Capture the cell that displays the provided text and extract its [X, Y] central coordinate. 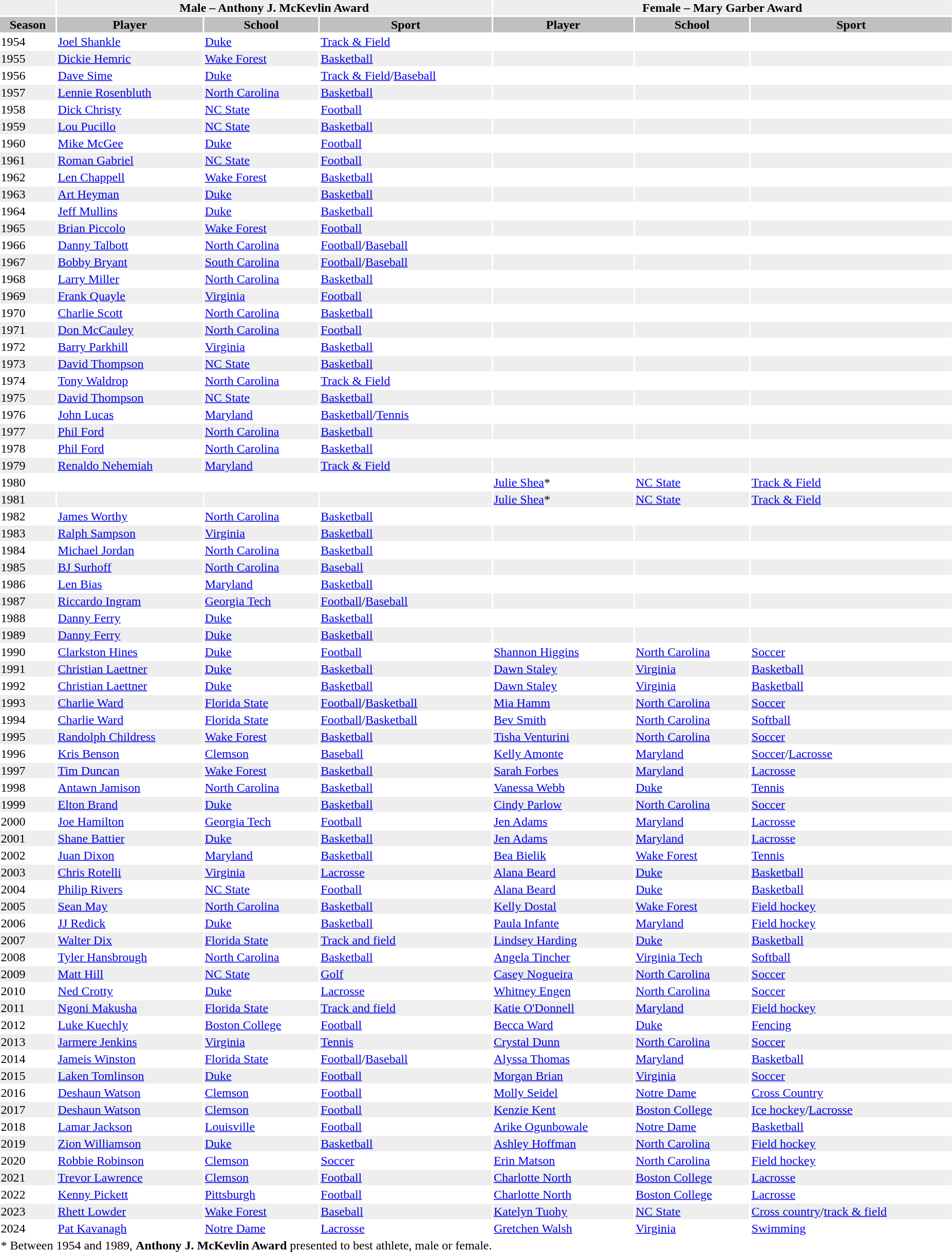
1990 [28, 652]
1976 [28, 415]
Trevor Lawrence [129, 1178]
Track & Field/Baseball [406, 76]
1996 [28, 754]
1975 [28, 398]
Ice hockey/Lacrosse [851, 1110]
1970 [28, 313]
Don McCauley [129, 330]
2023 [28, 1211]
Kelly Dostal [563, 906]
Philip Rivers [129, 889]
Fencing [851, 1025]
1992 [28, 686]
1964 [28, 211]
Randolph Childress [129, 737]
1956 [28, 76]
1987 [28, 601]
2020 [28, 1161]
Mia Hamm [563, 703]
1989 [28, 635]
Erin Matson [563, 1161]
Pat Kavanagh [129, 1228]
Jarmere Jenkins [129, 1042]
2021 [28, 1178]
Barry Parkhill [129, 347]
2006 [28, 923]
Vanessa Webb [563, 788]
2022 [28, 1194]
1958 [28, 109]
Michael Jordan [129, 550]
John Lucas [129, 415]
1991 [28, 669]
Ngoni Makusha [129, 1008]
2010 [28, 991]
Dickie Hemric [129, 59]
2013 [28, 1042]
1959 [28, 126]
Lou Pucillo [129, 126]
1962 [28, 177]
2005 [28, 906]
Crystal Dunn [563, 1042]
1961 [28, 160]
1957 [28, 92]
Jeff Mullins [129, 211]
Kris Benson [129, 754]
Dave Sime [129, 76]
1971 [28, 330]
Zion Williamson [129, 1144]
1981 [28, 499]
Lindsey Harding [563, 940]
1995 [28, 737]
2024 [28, 1228]
Frank Quayle [129, 296]
James Worthy [129, 516]
1988 [28, 618]
1972 [28, 347]
Morgan Brian [563, 1076]
Charlie Scott [129, 313]
1986 [28, 584]
2009 [28, 974]
Golf [406, 974]
Becca Ward [563, 1025]
2018 [28, 1127]
2003 [28, 872]
2017 [28, 1110]
2004 [28, 889]
Pittsburgh [261, 1194]
1965 [28, 228]
Female – Mary Garber Award [722, 8]
Art Heyman [129, 194]
Dick Christy [129, 109]
Brian Piccolo [129, 228]
Laken Tomlinson [129, 1076]
Robbie Robinson [129, 1161]
Angela Tincher [563, 957]
Kelly Amonte [563, 754]
1997 [28, 771]
Tony Waldrop [129, 381]
Kenzie Kent [563, 1110]
Arike Ogunbowale [563, 1127]
Riccardo Ingram [129, 601]
South Carolina [261, 262]
Tyler Hansbrough [129, 957]
2000 [28, 821]
Juan Dixon [129, 855]
1998 [28, 788]
Luke Kuechly [129, 1025]
Ned Crotty [129, 991]
Katelyn Tuohy [563, 1211]
BJ Surhoff [129, 567]
Bev Smith [563, 720]
Kenny Pickett [129, 1194]
Sarah Forbes [563, 771]
Roman Gabriel [129, 160]
1999 [28, 805]
Mike McGee [129, 143]
2007 [28, 940]
Paula Infante [563, 923]
Season [28, 25]
Bobby Bryant [129, 262]
Shane Battier [129, 838]
1966 [28, 245]
Elton Brand [129, 805]
Joe Hamilton [129, 821]
Danny Talbott [129, 245]
Sean May [129, 906]
1974 [28, 381]
1977 [28, 432]
Swimming [851, 1228]
2001 [28, 838]
1983 [28, 533]
1960 [28, 143]
Len Bias [129, 584]
1978 [28, 449]
2016 [28, 1093]
1979 [28, 465]
1968 [28, 279]
Tim Duncan [129, 771]
Katie O'Donnell [563, 1008]
Cindy Parlow [563, 805]
2011 [28, 1008]
Lennie Rosenbluth [129, 92]
Gretchen Walsh [563, 1228]
Antawn Jamison [129, 788]
Molly Seidel [563, 1093]
Louisville [261, 1127]
1967 [28, 262]
Joel Shankle [129, 42]
2019 [28, 1144]
JJ Redick [129, 923]
Matt Hill [129, 974]
1963 [28, 194]
1980 [28, 482]
1969 [28, 296]
Basketball/Tennis [406, 415]
Lamar Jackson [129, 1127]
Ralph Sampson [129, 533]
Virginia Tech [693, 957]
2012 [28, 1025]
1955 [28, 59]
1993 [28, 703]
1982 [28, 516]
Male – Anthony J. McKevlin Award [274, 8]
Shannon Higgins [563, 652]
Bea Bielik [563, 855]
1994 [28, 720]
Whitney Engen [563, 991]
2015 [28, 1076]
Jameis Winston [129, 1059]
Larry Miller [129, 279]
Renaldo Nehemiah [129, 465]
1984 [28, 550]
2008 [28, 957]
Alyssa Thomas [563, 1059]
Chris Rotelli [129, 872]
Cross country/track & field [851, 1211]
1973 [28, 364]
2014 [28, 1059]
Walter Dix [129, 940]
Tisha Venturini [563, 737]
1985 [28, 567]
1954 [28, 42]
Casey Nogueira [563, 974]
Cross Country [851, 1093]
2002 [28, 855]
Soccer/Lacrosse [851, 754]
Clarkston Hines [129, 652]
Rhett Lowder [129, 1211]
Len Chappell [129, 177]
Ashley Hoffman [563, 1144]
